Provide the (x, y) coordinate of the cell's center where the given text is located.  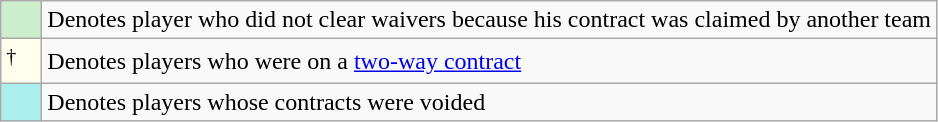
Denotes player who did not clear waivers because his contract was claimed by another team (490, 20)
Denotes players whose contracts were voided (490, 102)
† (22, 62)
Denotes players who were on a two-way contract (490, 62)
